For the text-containing cell, return its midpoint in [x, y] coordinate format. 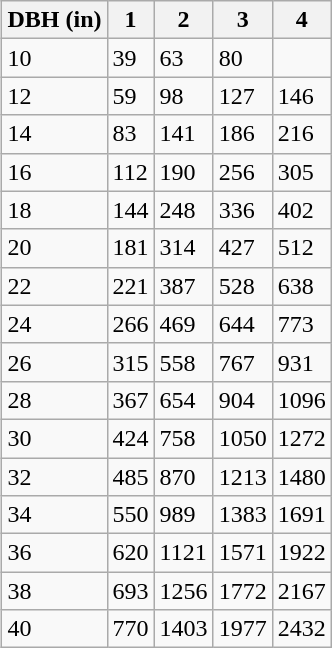
144 [130, 210]
1772 [242, 591]
528 [242, 286]
10 [54, 58]
DBH (in) [54, 20]
181 [130, 248]
32 [54, 477]
112 [130, 172]
22 [54, 286]
127 [242, 96]
1 [130, 20]
1571 [242, 553]
2 [184, 20]
1480 [302, 477]
1272 [302, 438]
26 [54, 362]
266 [130, 324]
336 [242, 210]
24 [54, 324]
693 [130, 591]
36 [54, 553]
402 [302, 210]
190 [184, 172]
315 [130, 362]
1383 [242, 515]
221 [130, 286]
141 [184, 134]
14 [54, 134]
387 [184, 286]
767 [242, 362]
770 [130, 629]
558 [184, 362]
904 [242, 400]
1977 [242, 629]
2432 [302, 629]
38 [54, 591]
83 [130, 134]
186 [242, 134]
63 [184, 58]
2167 [302, 591]
512 [302, 248]
1922 [302, 553]
256 [242, 172]
620 [130, 553]
248 [184, 210]
424 [130, 438]
18 [54, 210]
1256 [184, 591]
644 [242, 324]
469 [184, 324]
28 [54, 400]
1050 [242, 438]
773 [302, 324]
989 [184, 515]
80 [242, 58]
1121 [184, 553]
427 [242, 248]
3 [242, 20]
1096 [302, 400]
59 [130, 96]
12 [54, 96]
638 [302, 286]
654 [184, 400]
305 [302, 172]
485 [130, 477]
367 [130, 400]
98 [184, 96]
870 [184, 477]
4 [302, 20]
1691 [302, 515]
40 [54, 629]
1403 [184, 629]
1213 [242, 477]
146 [302, 96]
550 [130, 515]
758 [184, 438]
39 [130, 58]
216 [302, 134]
314 [184, 248]
20 [54, 248]
34 [54, 515]
16 [54, 172]
30 [54, 438]
931 [302, 362]
